Pinpoint the cell where the given text exists, returning its [x, y] midpoint coordinate. 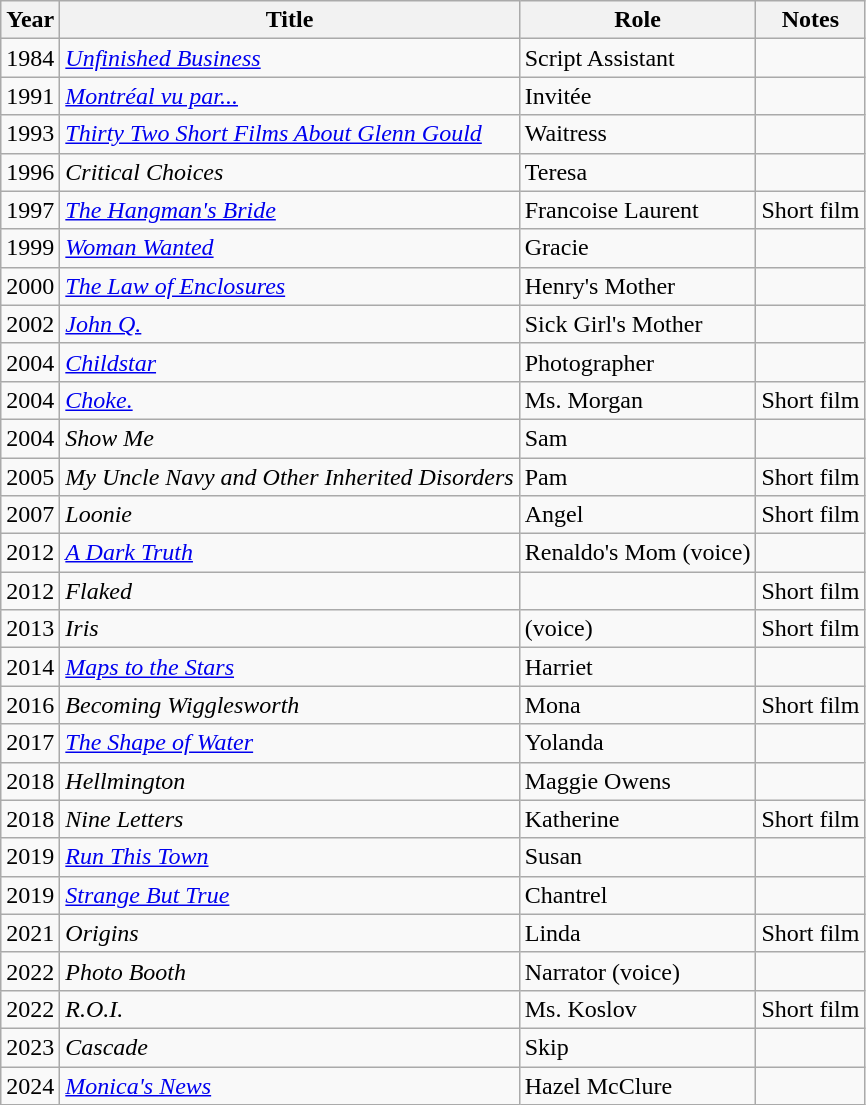
Hazel McClure [638, 1085]
The Shape of Water [290, 743]
Francoise Laurent [638, 210]
R.O.I. [290, 1009]
Origins [290, 933]
Ms. Morgan [638, 400]
Sam [638, 438]
Waitress [638, 134]
2002 [30, 324]
Sick Girl's Mother [638, 324]
Narrator (voice) [638, 971]
Harriet [638, 667]
2016 [30, 705]
Maps to the Stars [290, 667]
Childstar [290, 362]
1996 [30, 172]
The Law of Enclosures [290, 286]
John Q. [290, 324]
Hellmington [290, 781]
1993 [30, 134]
Ms. Koslov [638, 1009]
Yolanda [638, 743]
Show Me [290, 438]
Invitée [638, 96]
Angel [638, 515]
Photographer [638, 362]
Henry's Mother [638, 286]
(voice) [638, 629]
1991 [30, 96]
Notes [810, 20]
Choke. [290, 400]
Teresa [638, 172]
Renaldo's Mom (voice) [638, 553]
2014 [30, 667]
Susan [638, 857]
2024 [30, 1085]
Woman Wanted [290, 248]
Photo Booth [290, 971]
My Uncle Navy and Other Inherited Disorders [290, 477]
Katherine [638, 819]
Strange But True [290, 895]
A Dark Truth [290, 553]
2023 [30, 1047]
Run This Town [290, 857]
Title [290, 20]
Unfinished Business [290, 58]
Loonie [290, 515]
Montréal vu par... [290, 96]
1999 [30, 248]
Chantrel [638, 895]
Nine Letters [290, 819]
Iris [290, 629]
1984 [30, 58]
Monica's News [290, 1085]
Becoming Wigglesworth [290, 705]
Thirty Two Short Films About Glenn Gould [290, 134]
Role [638, 20]
The Hangman's Bride [290, 210]
Skip [638, 1047]
Flaked [290, 591]
2017 [30, 743]
Linda [638, 933]
2013 [30, 629]
2000 [30, 286]
Year [30, 20]
Cascade [290, 1047]
1997 [30, 210]
2021 [30, 933]
Gracie [638, 248]
2005 [30, 477]
Pam [638, 477]
Script Assistant [638, 58]
Mona [638, 705]
Critical Choices [290, 172]
2007 [30, 515]
Maggie Owens [638, 781]
